Detect which cell encompasses the target text, then output its [X, Y] center coordinate. 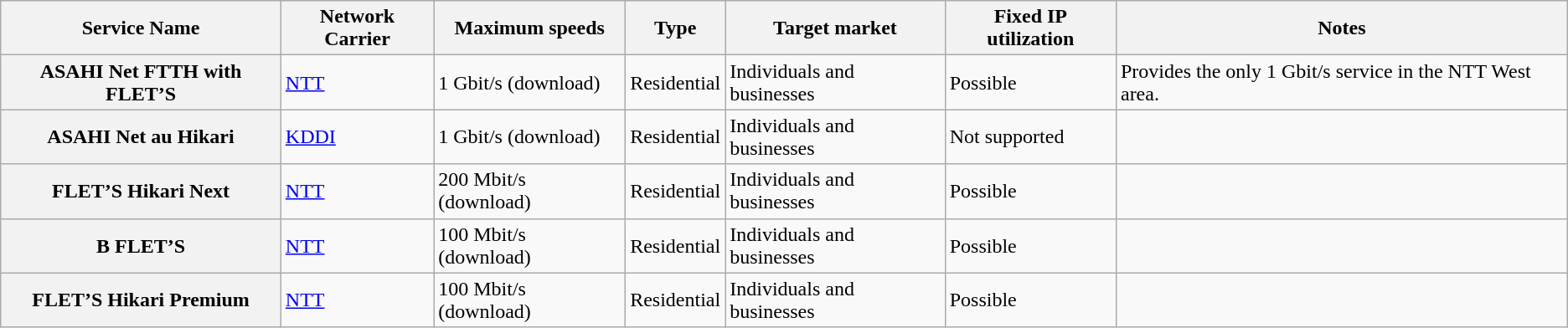
KDDI [357, 137]
200 Mbit/s (download) [529, 191]
ASAHI Net FTTH with FLET’S [141, 82]
Type [675, 28]
FLET’S Hikari Premium [141, 300]
B FLET’S [141, 246]
Target market [835, 28]
Provides the only 1 Gbit/s service in the NTT West area. [1342, 82]
Fixed IP utilization [1030, 28]
FLET’S Hikari Next [141, 191]
Service Name [141, 28]
Network Carrier [357, 28]
Notes [1342, 28]
Maximum speeds [529, 28]
ASAHI Net au Hikari [141, 137]
Not supported [1030, 137]
